Capture the cell that displays the provided text and extract its (X, Y) central coordinate. 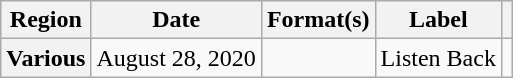
Various (46, 58)
Date (176, 20)
Region (46, 20)
August 28, 2020 (176, 58)
Listen Back (438, 58)
Label (438, 20)
Format(s) (318, 20)
